For the text-containing cell, return its midpoint in [X, Y] coordinate format. 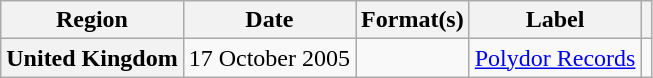
Label [555, 20]
Region [92, 20]
17 October 2005 [269, 58]
Format(s) [413, 20]
Polydor Records [555, 58]
United Kingdom [92, 58]
Date [269, 20]
